Scan for the cell matching the given text and deliver its [X, Y] coordinate at center. 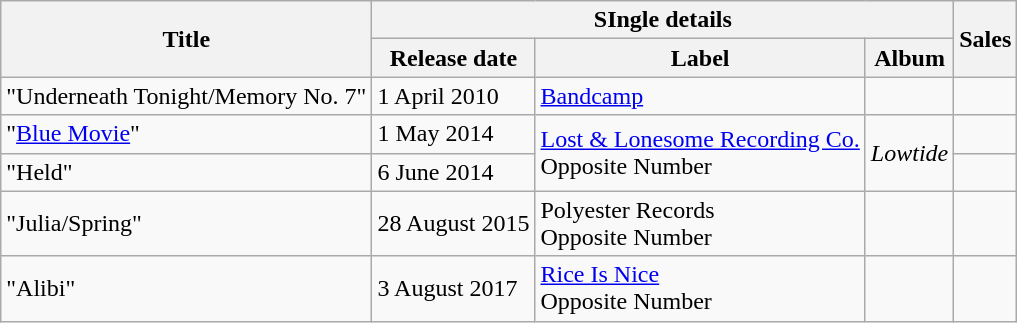
Polyester RecordsOpposite Number [700, 224]
1 May 2014 [454, 134]
28 August 2015 [454, 224]
SIngle details [663, 20]
"Blue Movie" [186, 134]
"Alibi" [186, 288]
Title [186, 39]
Rice Is NiceOpposite Number [700, 288]
Album [909, 58]
1 April 2010 [454, 96]
"Julia/Spring" [186, 224]
Lost & Lonesome Recording Co.Opposite Number [700, 153]
Label [700, 58]
Bandcamp [700, 96]
3 August 2017 [454, 288]
"Held" [186, 172]
Lowtide [909, 153]
"Underneath Tonight/Memory No. 7" [186, 96]
Sales [986, 39]
Release date [454, 58]
6 June 2014 [454, 172]
